Detect which cell encompasses the target text, then output its (X, Y) center coordinate. 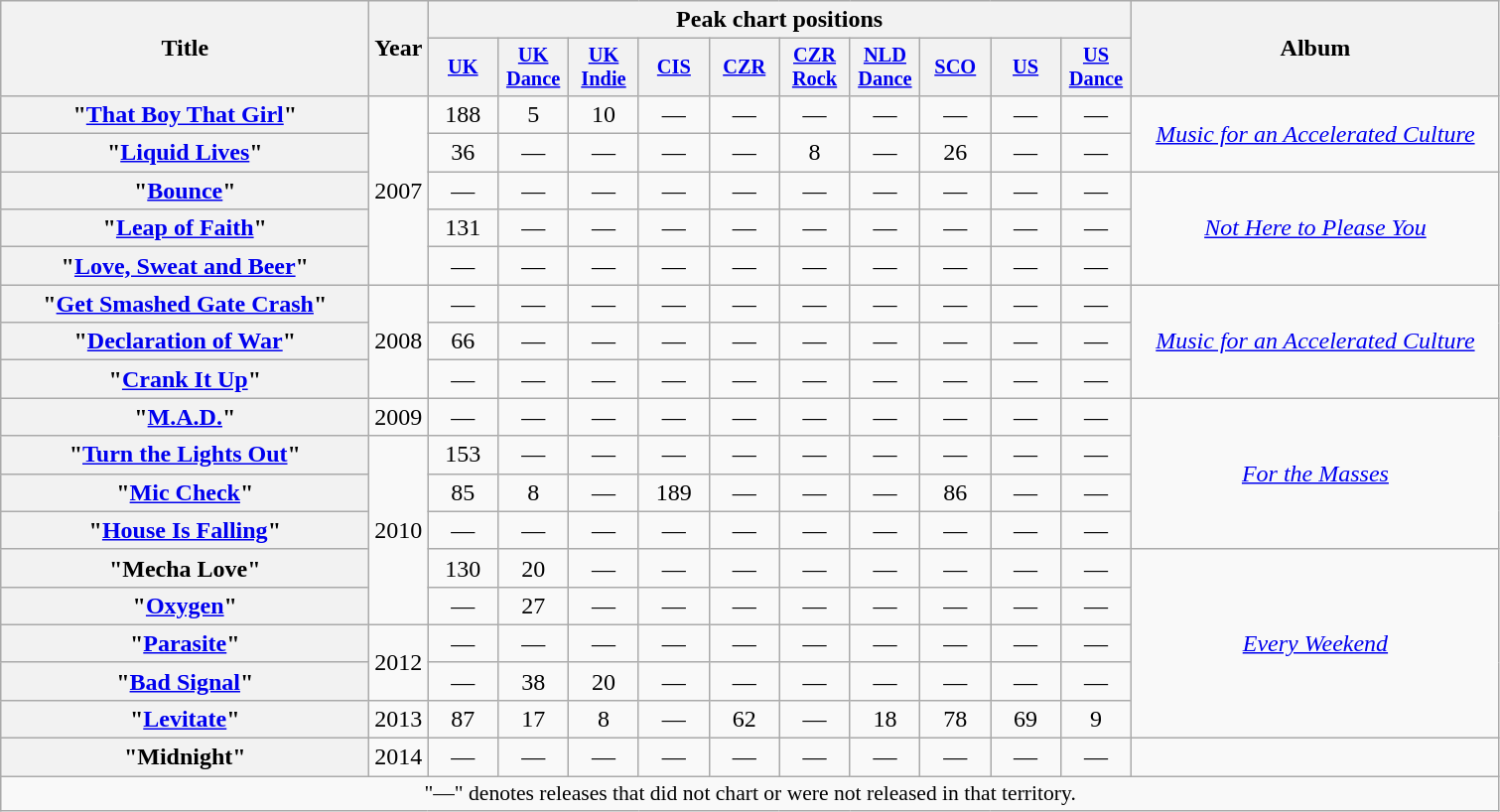
"Get Smashed Gate Crash" (185, 304)
2012 (399, 662)
"Bounce" (185, 191)
"House Is Falling" (185, 530)
"Crank It Up" (185, 379)
CZRRock (814, 68)
"Parasite" (185, 643)
153 (463, 455)
NLDDance (886, 68)
189 (673, 492)
78 (955, 719)
26 (955, 153)
Not Here to Please You (1314, 228)
"That Boy That Girl" (185, 114)
Title (185, 49)
"Turn the Lights Out" (185, 455)
"Liquid Lives" (185, 153)
10 (604, 114)
2007 (399, 190)
"Mic Check" (185, 492)
Every Weekend (1314, 643)
"M.A.D." (185, 417)
27 (534, 606)
"Love, Sweat and Beer" (185, 266)
18 (886, 719)
"Midnight" (185, 757)
36 (463, 153)
85 (463, 492)
"Oxygen" (185, 606)
UK (463, 68)
188 (463, 114)
17 (534, 719)
86 (955, 492)
Peak chart positions (780, 20)
2014 (399, 757)
69 (1026, 719)
2010 (399, 530)
Album (1314, 49)
UKDance (534, 68)
5 (534, 114)
USDance (1096, 68)
2009 (399, 417)
38 (534, 681)
UKIndie (604, 68)
SCO (955, 68)
"Bad Signal" (185, 681)
66 (463, 341)
Year (399, 49)
"—" denotes releases that did not chart or were not released in that territory. (750, 794)
"Levitate" (185, 719)
130 (463, 568)
"Mecha Love" (185, 568)
CIS (673, 68)
87 (463, 719)
CZR (745, 68)
9 (1096, 719)
"Leap of Faith" (185, 228)
62 (745, 719)
"Declaration of War" (185, 341)
2008 (399, 341)
2013 (399, 719)
US (1026, 68)
For the Masses (1314, 474)
131 (463, 228)
